Identify which cell holds the provided text, then report its (X, Y) central coordinate. 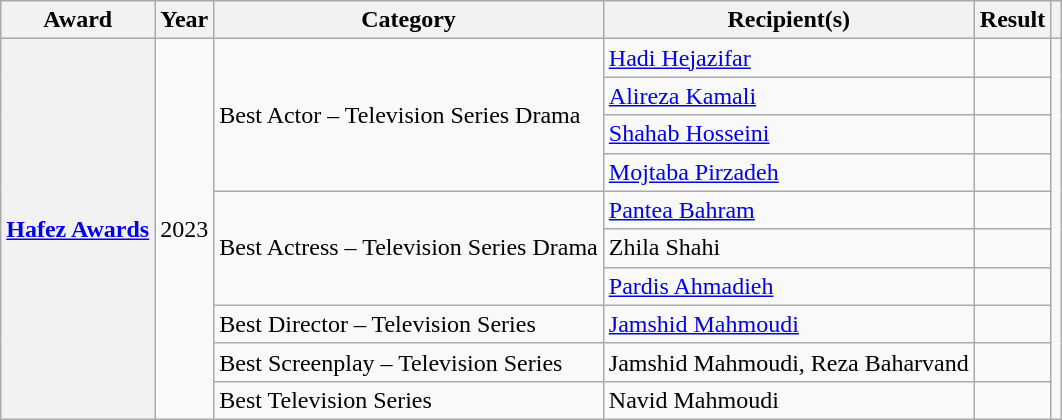
Pardis Ahmadieh (788, 286)
Alireza Kamali (788, 96)
Best Actress – Television Series Drama (409, 248)
Best Screenplay – Television Series (409, 362)
Year (184, 20)
Hafez Awards (78, 230)
Best Actor – Television Series Drama (409, 115)
Zhila Shahi (788, 248)
Pantea Bahram (788, 210)
Recipient(s) (788, 20)
Category (409, 20)
Mojtaba Pirzadeh (788, 172)
Jamshid Mahmoudi, Reza Baharvand (788, 362)
Best Television Series (409, 400)
Result (1012, 20)
Jamshid Mahmoudi (788, 324)
Shahab Hosseini (788, 134)
Best Director – Television Series (409, 324)
Navid Mahmoudi (788, 400)
2023 (184, 230)
Hadi Hejazifar (788, 58)
Award (78, 20)
